Locate the cell with the specified text and output its (x, y) center coordinate. 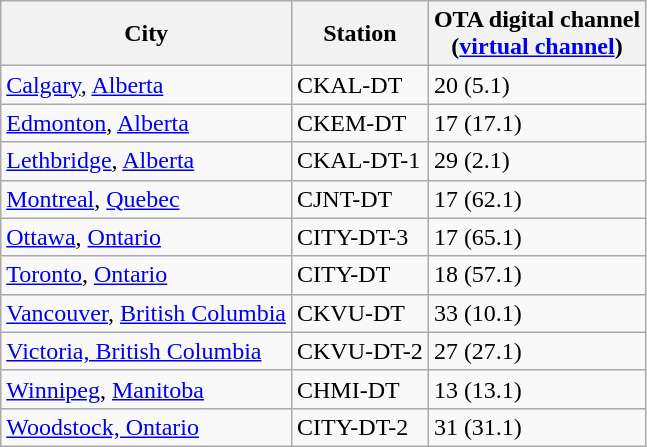
Ottawa, Ontario (146, 237)
CITY-DT-3 (360, 237)
CITY-DT-2 (360, 427)
CKAL-DT-1 (360, 161)
Victoria, British Columbia (146, 351)
CHMI-DT (360, 389)
CJNT-DT (360, 199)
City (146, 34)
18 (57.1) (536, 275)
Woodstock, Ontario (146, 427)
Station (360, 34)
20 (5.1) (536, 85)
Edmonton, Alberta (146, 123)
31 (31.1) (536, 427)
Lethbridge, Alberta (146, 161)
13 (13.1) (536, 389)
CKVU-DT-2 (360, 351)
Montreal, Quebec (146, 199)
CKVU-DT (360, 313)
17 (65.1) (536, 237)
Winnipeg, Manitoba (146, 389)
CITY-DT (360, 275)
Vancouver, British Columbia (146, 313)
27 (27.1) (536, 351)
17 (62.1) (536, 199)
Calgary, Alberta (146, 85)
CKEM-DT (360, 123)
29 (2.1) (536, 161)
33 (10.1) (536, 313)
OTA digital channel(virtual channel) (536, 34)
CKAL-DT (360, 85)
17 (17.1) (536, 123)
Toronto, Ontario (146, 275)
